Determine the (x, y) coordinate at the center of the cell enclosing the given text.  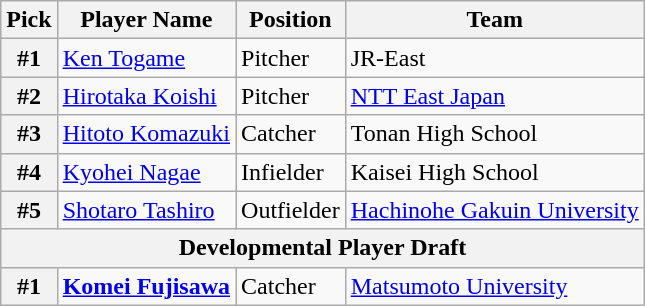
#3 (29, 134)
Shotaro Tashiro (146, 210)
Position (291, 20)
#5 (29, 210)
Infielder (291, 172)
Tonan High School (494, 134)
Ken Togame (146, 58)
Player Name (146, 20)
Hirotaka Koishi (146, 96)
Kyohei Nagae (146, 172)
Developmental Player Draft (322, 248)
Hachinohe Gakuin University (494, 210)
Team (494, 20)
#4 (29, 172)
Komei Fujisawa (146, 286)
NTT East Japan (494, 96)
Kaisei High School (494, 172)
Hitoto Komazuki (146, 134)
Outfielder (291, 210)
JR-East (494, 58)
Matsumoto University (494, 286)
#2 (29, 96)
Pick (29, 20)
